Search for the cell housing the specified text and yield its (x, y) center coordinate. 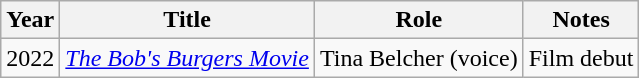
Film debut (581, 58)
Year (30, 20)
Tina Belcher (voice) (418, 58)
Role (418, 20)
Title (188, 20)
Notes (581, 20)
The Bob's Burgers Movie (188, 58)
2022 (30, 58)
